Locate the cell with the specified text and output its [X, Y] center coordinate. 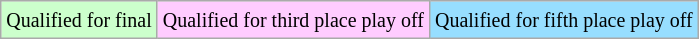
Qualified for fifth place play off [564, 20]
Qualified for third place play off [293, 20]
Qualified for final [80, 20]
